From the cell containing the given text, extract its center point as (X, Y) coordinate. 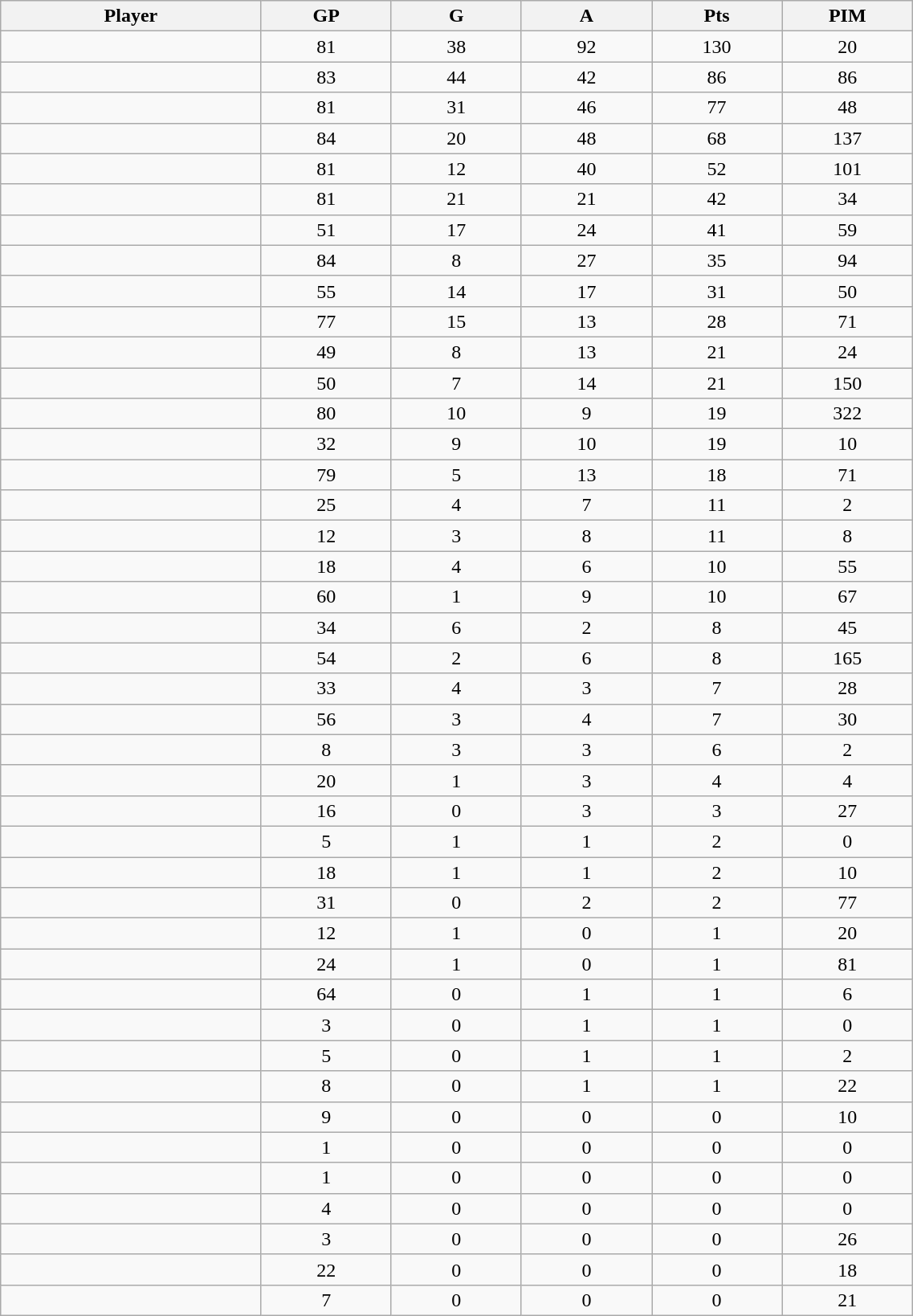
79 (326, 475)
26 (848, 1239)
16 (326, 811)
83 (326, 77)
A (586, 16)
GP (326, 16)
322 (848, 414)
40 (586, 169)
32 (326, 444)
165 (848, 658)
25 (326, 505)
150 (848, 383)
64 (326, 995)
59 (848, 230)
52 (717, 169)
33 (326, 689)
46 (586, 108)
56 (326, 719)
130 (717, 47)
137 (848, 138)
15 (456, 321)
60 (326, 597)
92 (586, 47)
49 (326, 352)
67 (848, 597)
45 (848, 627)
Pts (717, 16)
94 (848, 260)
51 (326, 230)
30 (848, 719)
PIM (848, 16)
44 (456, 77)
38 (456, 47)
35 (717, 260)
68 (717, 138)
Player (131, 16)
101 (848, 169)
41 (717, 230)
54 (326, 658)
80 (326, 414)
G (456, 16)
